Find where the given text appears and provide that cell's center as [x, y] coordinate. 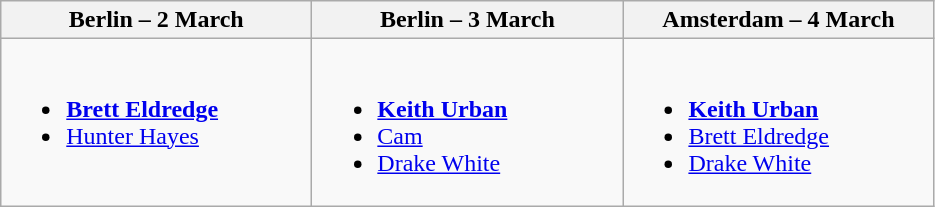
Brett EldredgeHunter Hayes [156, 122]
Amsterdam – 4 March [778, 20]
Keith UrbanCamDrake White [468, 122]
Berlin – 3 March [468, 20]
Keith UrbanBrett EldredgeDrake White [778, 122]
Berlin – 2 March [156, 20]
